Provide the (X, Y) coordinate of the cell's center where the given text is located.  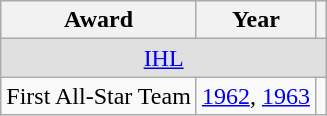
1962, 1963 (256, 96)
IHL (164, 58)
Year (256, 20)
Award (99, 20)
First All-Star Team (99, 96)
